Return the (X, Y) coordinate for the center point of the cell that contains the specified text.  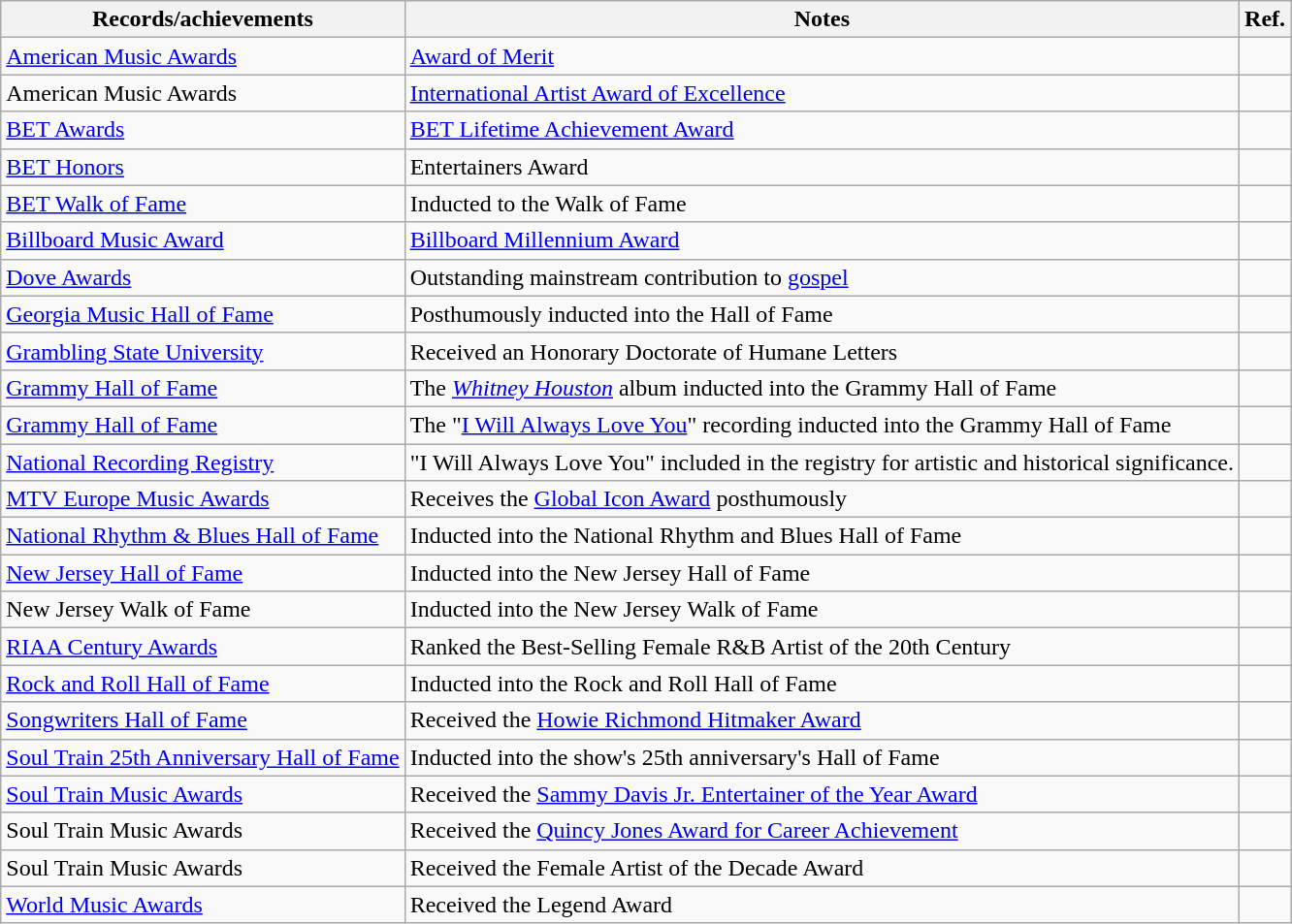
Ref. (1265, 19)
Billboard Millennium Award (822, 240)
MTV Europe Music Awards (203, 499)
Rock and Roll Hall of Fame (203, 684)
BET Honors (203, 167)
Inducted to the Walk of Fame (822, 204)
RIAA Century Awards (203, 647)
BET Awards (203, 130)
Entertainers Award (822, 167)
National Rhythm & Blues Hall of Fame (203, 536)
Received an Honorary Doctorate of Humane Letters (822, 351)
Outstanding mainstream contribution to gospel (822, 277)
Inducted into the New Jersey Hall of Fame (822, 573)
Notes (822, 19)
Dove Awards (203, 277)
Georgia Music Hall of Fame (203, 314)
Billboard Music Award (203, 240)
Inducted into the Rock and Roll Hall of Fame (822, 684)
Songwriters Hall of Fame (203, 720)
Received the Quincy Jones Award for Career Achievement (822, 831)
The "I Will Always Love You" recording inducted into the Grammy Hall of Fame (822, 425)
Posthumously inducted into the Hall of Fame (822, 314)
National Recording Registry (203, 462)
Grambling State University (203, 351)
New Jersey Walk of Fame (203, 610)
"I Will Always Love You" included in the registry for artistic and historical significance. (822, 462)
Inducted into the show's 25th anniversary's Hall of Fame (822, 757)
Award of Merit (822, 56)
Ranked the Best-Selling Female R&B Artist of the 20th Century (822, 647)
BET Walk of Fame (203, 204)
Inducted into the National Rhythm and Blues Hall of Fame (822, 536)
Soul Train 25th Anniversary Hall of Fame (203, 757)
Received the Sammy Davis Jr. Entertainer of the Year Award (822, 794)
World Music Awards (203, 905)
The Whitney Houston album inducted into the Grammy Hall of Fame (822, 388)
Inducted into the New Jersey Walk of Fame (822, 610)
Records/achievements (203, 19)
Received the Legend Award (822, 905)
Received the Female Artist of the Decade Award (822, 868)
New Jersey Hall of Fame (203, 573)
Receives the Global Icon Award posthumously (822, 499)
BET Lifetime Achievement Award (822, 130)
International Artist Award of Excellence (822, 93)
Received the Howie Richmond Hitmaker Award (822, 720)
